Locate the cell with the specified text and output its [x, y] center coordinate. 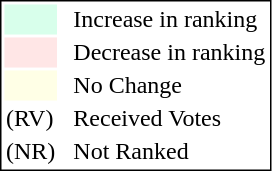
Not Ranked [170, 151]
(RV) [30, 119]
Increase in ranking [170, 19]
No Change [170, 85]
Decrease in ranking [170, 53]
Received Votes [170, 119]
(NR) [30, 151]
